Scan for the cell matching the given text and deliver its (X, Y) coordinate at center. 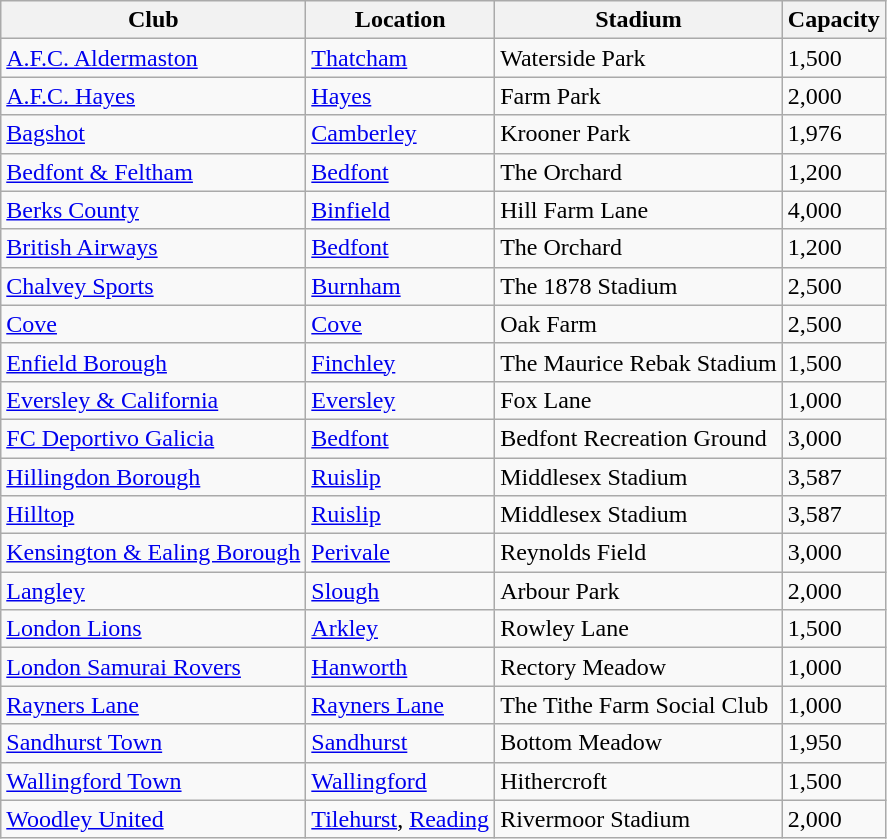
Slough (400, 591)
Bottom Meadow (639, 743)
Woodley United (154, 819)
Capacity (834, 20)
Finchley (400, 362)
Krooner Park (639, 134)
Tilehurst, Reading (400, 819)
Sandhurst (400, 743)
Arbour Park (639, 591)
Reynolds Field (639, 553)
Berks County (154, 210)
1,976 (834, 134)
Hithercroft (639, 781)
Oak Farm (639, 324)
Eversley & California (154, 400)
Hill Farm Lane (639, 210)
British Airways (154, 248)
Farm Park (639, 96)
Sandhurst Town (154, 743)
Bedfont & Feltham (154, 172)
Arkley (400, 629)
Burnham (400, 286)
1,950 (834, 743)
London Samurai Rovers (154, 667)
Wallingford Town (154, 781)
Hayes (400, 96)
Chalvey Sports (154, 286)
4,000 (834, 210)
Rivermoor Stadium (639, 819)
The 1878 Stadium (639, 286)
Kensington & Ealing Borough (154, 553)
Perivale (400, 553)
Fox Lane (639, 400)
Camberley (400, 134)
Bedfont Recreation Ground (639, 438)
Wallingford (400, 781)
Hillingdon Borough (154, 477)
FC Deportivo Galicia (154, 438)
Bagshot (154, 134)
Hilltop (154, 515)
The Maurice Rebak Stadium (639, 362)
A.F.C. Aldermaston (154, 58)
Enfield Borough (154, 362)
Waterside Park (639, 58)
Binfield (400, 210)
A.F.C. Hayes (154, 96)
Langley (154, 591)
Rectory Meadow (639, 667)
The Tithe Farm Social Club (639, 705)
Stadium (639, 20)
Club (154, 20)
Thatcham (400, 58)
London Lions (154, 629)
Hanworth (400, 667)
Location (400, 20)
Eversley (400, 400)
Rowley Lane (639, 629)
